Return the [X, Y] coordinate for the center point of the cell that contains the specified text.  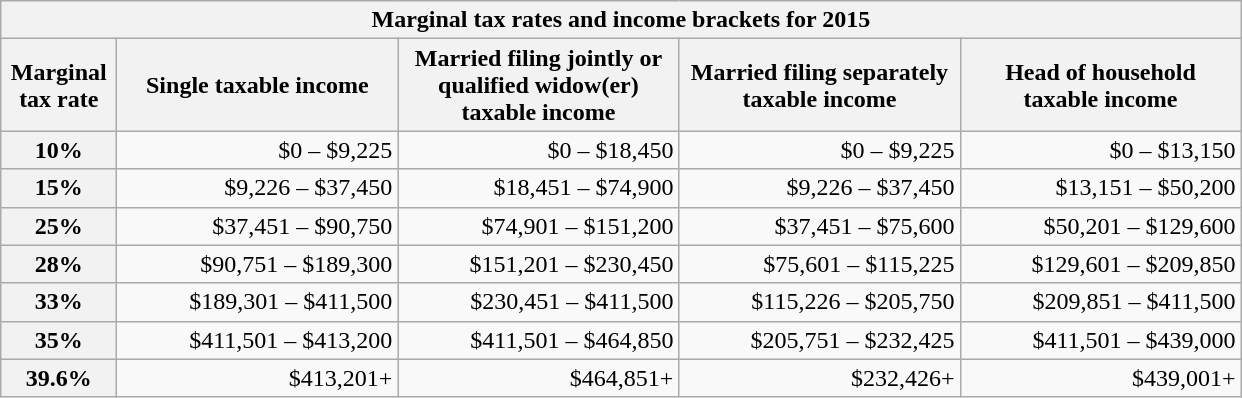
Single taxable income [258, 85]
$413,201+ [258, 378]
33% [59, 302]
$411,501 – $464,850 [538, 340]
28% [59, 264]
$50,201 – $129,600 [1100, 226]
$37,451 – $75,600 [820, 226]
$18,451 – $74,900 [538, 188]
$205,751 – $232,425 [820, 340]
25% [59, 226]
$232,426+ [820, 378]
$37,451 – $90,750 [258, 226]
Marginal tax rates and income brackets for 2015 [621, 20]
$0 – $13,150 [1100, 150]
$439,001+ [1100, 378]
$189,301 – $411,500 [258, 302]
$464,851+ [538, 378]
$0 – $18,450 [538, 150]
$115,226 – $205,750 [820, 302]
15% [59, 188]
35% [59, 340]
Marginal tax rate [59, 85]
$13,151 – $50,200 [1100, 188]
Married filing jointly or qualified widow(er) taxable income [538, 85]
$151,201 – $230,450 [538, 264]
10% [59, 150]
$75,601 – $115,225 [820, 264]
$129,601 – $209,850 [1100, 264]
Married filing separately taxable income [820, 85]
Head of household taxable income [1100, 85]
$74,901 – $151,200 [538, 226]
$411,501 – $439,000 [1100, 340]
$209,851 – $411,500 [1100, 302]
39.6% [59, 378]
$230,451 – $411,500 [538, 302]
$411,501 – $413,200 [258, 340]
$90,751 – $189,300 [258, 264]
